Capture the cell that displays the provided text and extract its [x, y] central coordinate. 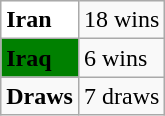
6 wins [121, 58]
7 draws [121, 96]
Iraq [40, 58]
Draws [40, 96]
18 wins [121, 20]
Iran [40, 20]
